Return [x, y] of the center of cell containing provided text 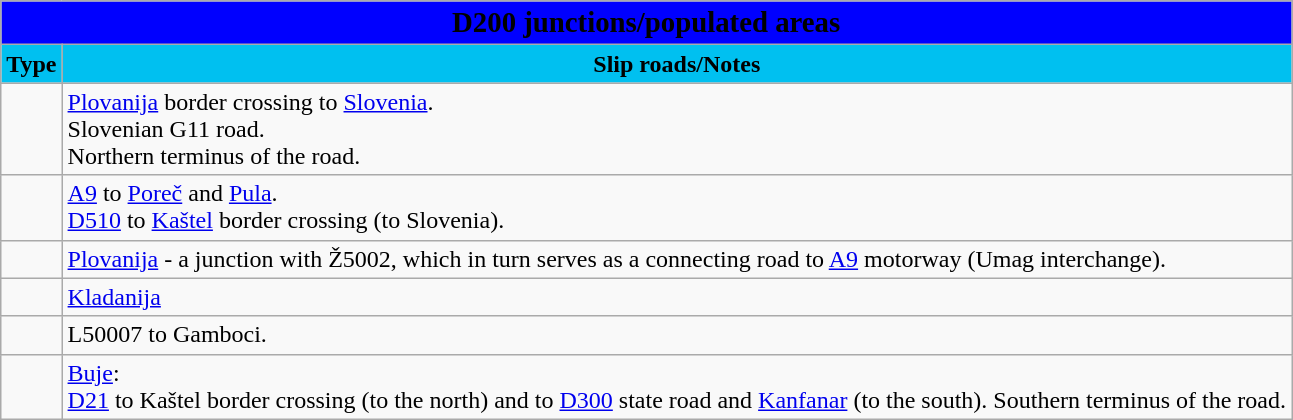
A9 to Poreč and Pula. D510 to Kaštel border crossing (to Slovenia). [676, 208]
Plovanija border crossing to Slovenia. Slovenian G11 road.Northern terminus of the road. [676, 129]
Type [32, 64]
Kladanija [676, 297]
Plovanija - a junction with Ž5002, which in turn serves as a connecting road to A9 motorway (Umag interchange). [676, 259]
Slip roads/Notes [676, 64]
L50007 to Gamboci. [676, 335]
D200 junctions/populated areas [646, 23]
Buje: D21 to Kaštel border crossing (to the north) and to D300 state road and Kanfanar (to the south). Southern terminus of the road. [676, 386]
